From the cell containing the given text, extract its center point as (x, y) coordinate. 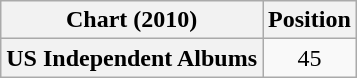
Position (310, 20)
45 (310, 58)
Chart (2010) (132, 20)
US Independent Albums (132, 58)
